Find where the given text appears and provide that cell's center as (x, y) coordinate. 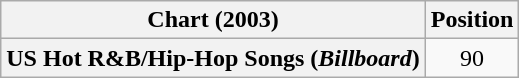
90 (472, 58)
US Hot R&B/Hip-Hop Songs (Billboard) (213, 58)
Position (472, 20)
Chart (2003) (213, 20)
